Extract the [X, Y] coordinate from the center of the cell holding the provided text.  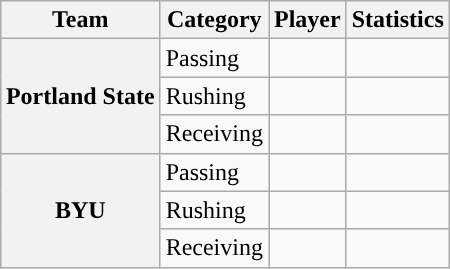
Team [80, 20]
Category [214, 20]
BYU [80, 210]
Player [307, 20]
Portland State [80, 96]
Statistics [398, 20]
